Return the (X, Y) coordinate for the center point of the cell that contains the specified text.  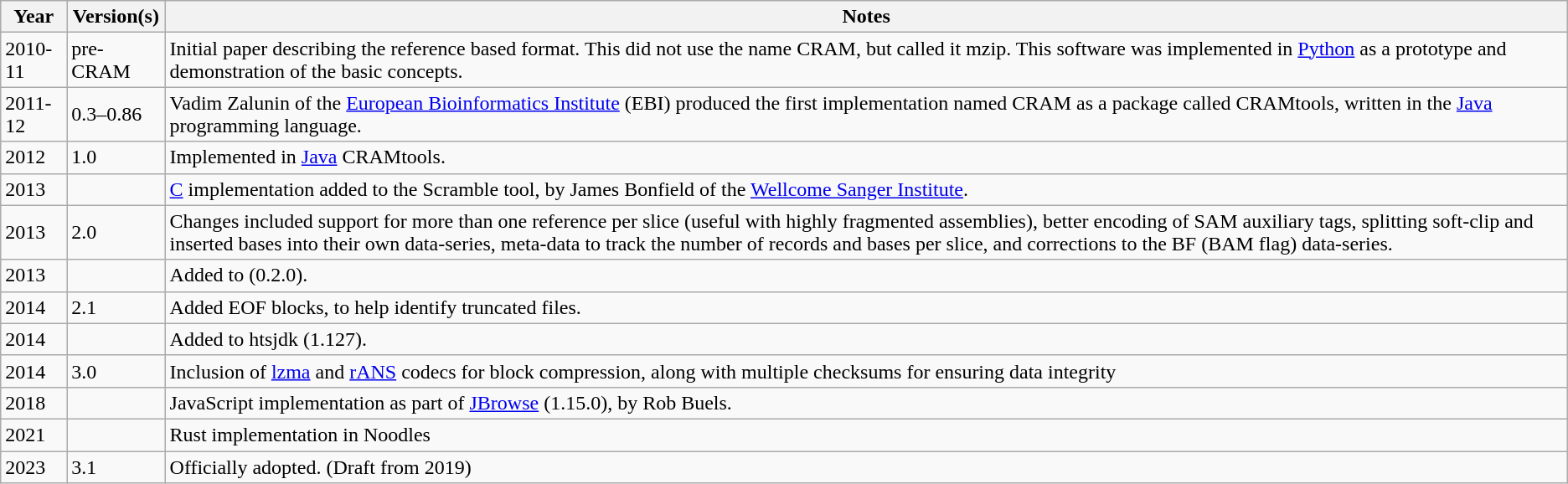
Officially adopted. (Draft from 2019) (866, 466)
Inclusion of lzma and rANS codecs for block compression, along with multiple checksums for ensuring data integrity (866, 371)
2023 (34, 466)
2.1 (116, 307)
2012 (34, 157)
pre-CRAM (116, 60)
0.3–0.86 (116, 114)
2.0 (116, 233)
3.0 (116, 371)
Added to htsjdk (1.127). (866, 339)
2011-12 (34, 114)
C implementation added to the Scramble tool, by James Bonfield of the Wellcome Sanger Institute. (866, 189)
3.1 (116, 466)
Added to (0.2.0). (866, 275)
Version(s) (116, 17)
JavaScript implementation as part of JBrowse (1.15.0), by Rob Buels. (866, 403)
Added EOF blocks, to help identify truncated files. (866, 307)
1.0 (116, 157)
Rust implementation in Noodles (866, 435)
2021 (34, 435)
2010-11 (34, 60)
2018 (34, 403)
Year (34, 17)
Implemented in Java CRAMtools. (866, 157)
Notes (866, 17)
